Identify which cell holds the provided text, then report its [x, y] central coordinate. 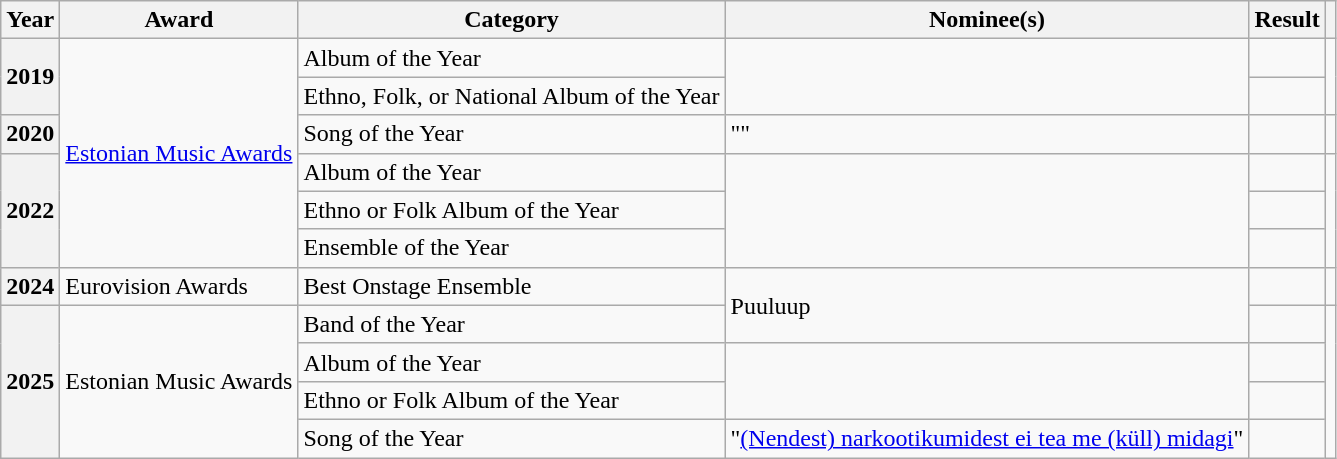
2019 [30, 77]
Category [512, 20]
2020 [30, 134]
"(Nendest) narkootikumidest ei tea me (küll) midagi" [987, 438]
Eurovision Awards [179, 286]
Band of the Year [512, 324]
Nominee(s) [987, 20]
Best Onstage Ensemble [512, 286]
Puuluup [987, 305]
2022 [30, 210]
Year [30, 20]
Award [179, 20]
"" [987, 134]
2025 [30, 381]
2024 [30, 286]
Result [1287, 20]
Ethno, Folk, or National Album of the Year [512, 96]
Ensemble of the Year [512, 248]
